Locate the cell with the specified text and output its (X, Y) center coordinate. 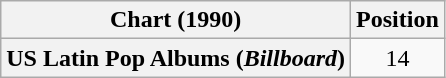
Position (398, 20)
US Latin Pop Albums (Billboard) (176, 58)
Chart (1990) (176, 20)
14 (398, 58)
